Determine the [x, y] coordinate at the center of the cell enclosing the given text.  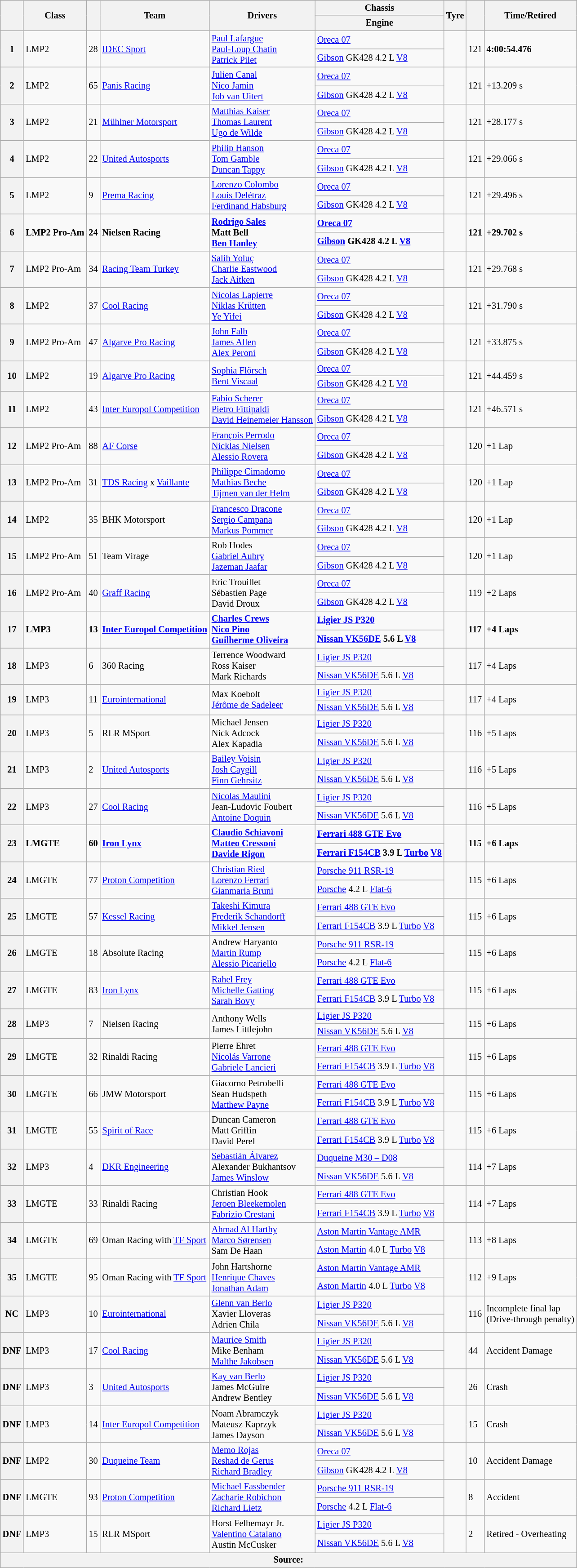
Duqueine Team [155, 1461]
Memo Rojas Reshad de Gerus Richard Bradley [262, 1461]
43 [93, 409]
Terrence Woodward Ross Kaiser Mark Richards [262, 666]
69 [93, 1240]
John Hartshorne Henrique Chaves Jonathan Adam [262, 1277]
+29.702 s [530, 232]
47 [93, 342]
113 [475, 1240]
Noam Abramczyk Mateusz Kaprzyk James Dayson [262, 1424]
Team [155, 15]
Spirit of Race [155, 1130]
BHK Motorsport [155, 520]
44 [475, 1350]
Bailey Voisin Josh Caygill Finn Gehrsitz [262, 770]
Pierre Ehret Nicolás Varrone Gabriele Lancieri [262, 1057]
57 [93, 917]
+13.209 s [530, 85]
93 [93, 1497]
François Perrodo Nicklas Nielsen Alessio Rovera [262, 446]
Chassis [379, 8]
Philip Hanson Tom Gamble Duncan Tappy [262, 159]
Duqueine M30 – D08 [379, 1158]
+44.459 s [530, 376]
Michael Jensen Nick Adcock Alex Kapadia [262, 733]
Glenn van Berlo Xavier Lloveras Adrien Chila [262, 1314]
25 [12, 917]
Panis Racing [155, 85]
40 [93, 593]
John Falb James Allen Alex Peroni [262, 342]
Incomplete final lap(Drive-through penalty) [530, 1314]
Tyre [455, 15]
Max Koebolt Jérôme de Sadeleer [262, 699]
Graff Racing [155, 593]
Sebastián Álvarez Alexander Bukhantsov James Winslow [262, 1167]
112 [475, 1277]
Takeshi Kimura Frederik Schandorff Mikkel Jensen [262, 917]
95 [93, 1277]
Mühlner Motorsport [155, 122]
Engine [379, 23]
Drivers [262, 15]
Rahel Frey Michelle Gatting Sarah Bovy [262, 990]
NC [12, 1314]
83 [93, 990]
Charles Crews Nico Pino Guilherme Oliveira [262, 630]
119 [475, 593]
Team Virage [155, 556]
Paul Lafargue Paul-Loup Chatin Patrick Pilet [262, 49]
Christian Hook Jeroen Bleekemolen Fabrizio Crestani [262, 1204]
DKR Engineering [155, 1167]
Horst Felbemayr Jr. Valentino Catalano Austin McCusker [262, 1534]
88 [93, 446]
Salih Yoluç Charlie Eastwood Jack Aitken [262, 269]
+28.177 s [530, 122]
Rob Hodes Gabriel Aubry Jazeman Jaafar [262, 556]
60 [93, 843]
TDS Racing x Vaillante [155, 483]
55 [93, 1130]
Kessel Racing [155, 917]
AF Corse [155, 446]
Kay van Berlo James McGuire Andrew Bentley [262, 1387]
Francesco Dracone Sergio Campana Markus Pommer [262, 520]
Accident [530, 1497]
Eric Trouillet Sébastien Page David Droux [262, 593]
+33.875 s [530, 342]
Racing Team Turkey [155, 269]
+29.496 s [530, 195]
Fabio Scherer Pietro Fittipaldi David Heinemeier Hansson [262, 409]
+31.790 s [530, 306]
Julien Canal Nico Jamin Job van Uitert [262, 85]
+9 Laps [530, 1277]
Class [55, 15]
+29.066 s [530, 159]
12 [12, 446]
Duncan Cameron Matt Griffin David Perel [262, 1130]
Anthony Wells James Littlejohn [262, 1024]
Prema Racing [155, 195]
360 Racing [155, 666]
+2 Laps [530, 593]
Andrew Haryanto Martin Rump Alessio Picariello [262, 953]
29 [12, 1057]
16 [12, 593]
Source: [288, 1560]
65 [93, 85]
Sophia Flörsch Bent Viscaal [262, 376]
Lorenzo Colombo Louis Delétraz Ferdinand Habsburg [262, 195]
Retired - Overheating [530, 1534]
4:00:54.476 [530, 49]
23 [12, 843]
Time/Retired [530, 15]
+29.768 s [530, 269]
Giacorno Petrobelli Sean Hudspeth Matthew Payne [262, 1094]
Nicolas Maulini Jean-Ludovic Foubert Antoine Doquin [262, 807]
37 [93, 306]
Nicolas Lapierre Niklas Krütten Ye Yifei [262, 306]
Christian Ried Lorenzo Ferrari Gianmaria Bruni [262, 880]
Rodrigo Sales Matt Bell Ben Hanley [262, 232]
+46.571 s [530, 409]
1 [12, 49]
Matthias Kaiser Thomas Laurent Ugo de Wilde [262, 122]
Philippe Cimadomo Mathias Beche Tijmen van der Helm [262, 483]
Claudio Schiavoni Matteo Cressoni Davide Rigon [262, 843]
Absolute Racing [155, 953]
Maurice Smith Mike Benham Malthe Jakobsen [262, 1350]
51 [93, 556]
Ahmad Al Harthy Marco Sørensen Sam De Haan [262, 1240]
Michael Fassbender Zacharie Robichon Richard Lietz [262, 1497]
IDEC Sport [155, 49]
20 [12, 733]
JMW Motorsport [155, 1094]
66 [93, 1094]
77 [93, 880]
+8 Laps [530, 1240]
